Return the (X, Y) coordinate for the center point of the cell that contains the specified text.  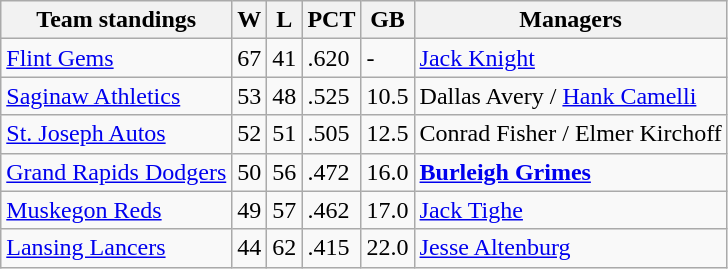
.505 (332, 134)
Team standings (116, 20)
L (284, 20)
W (250, 20)
.415 (332, 248)
.620 (332, 58)
Managers (570, 20)
52 (250, 134)
.472 (332, 172)
44 (250, 248)
- (388, 58)
Jesse Altenburg (570, 248)
48 (284, 96)
.525 (332, 96)
St. Joseph Autos (116, 134)
Lansing Lancers (116, 248)
.462 (332, 210)
PCT (332, 20)
Muskegon Reds (116, 210)
GB (388, 20)
Conrad Fisher / Elmer Kirchoff (570, 134)
Burleigh Grimes (570, 172)
17.0 (388, 210)
Saginaw Athletics (116, 96)
41 (284, 58)
12.5 (388, 134)
49 (250, 210)
62 (284, 248)
51 (284, 134)
22.0 (388, 248)
53 (250, 96)
57 (284, 210)
10.5 (388, 96)
56 (284, 172)
Jack Tighe (570, 210)
50 (250, 172)
Flint Gems (116, 58)
67 (250, 58)
Grand Rapids Dodgers (116, 172)
Dallas Avery / Hank Camelli (570, 96)
16.0 (388, 172)
Jack Knight (570, 58)
